Locate the cell with the specified text and output its [X, Y] center coordinate. 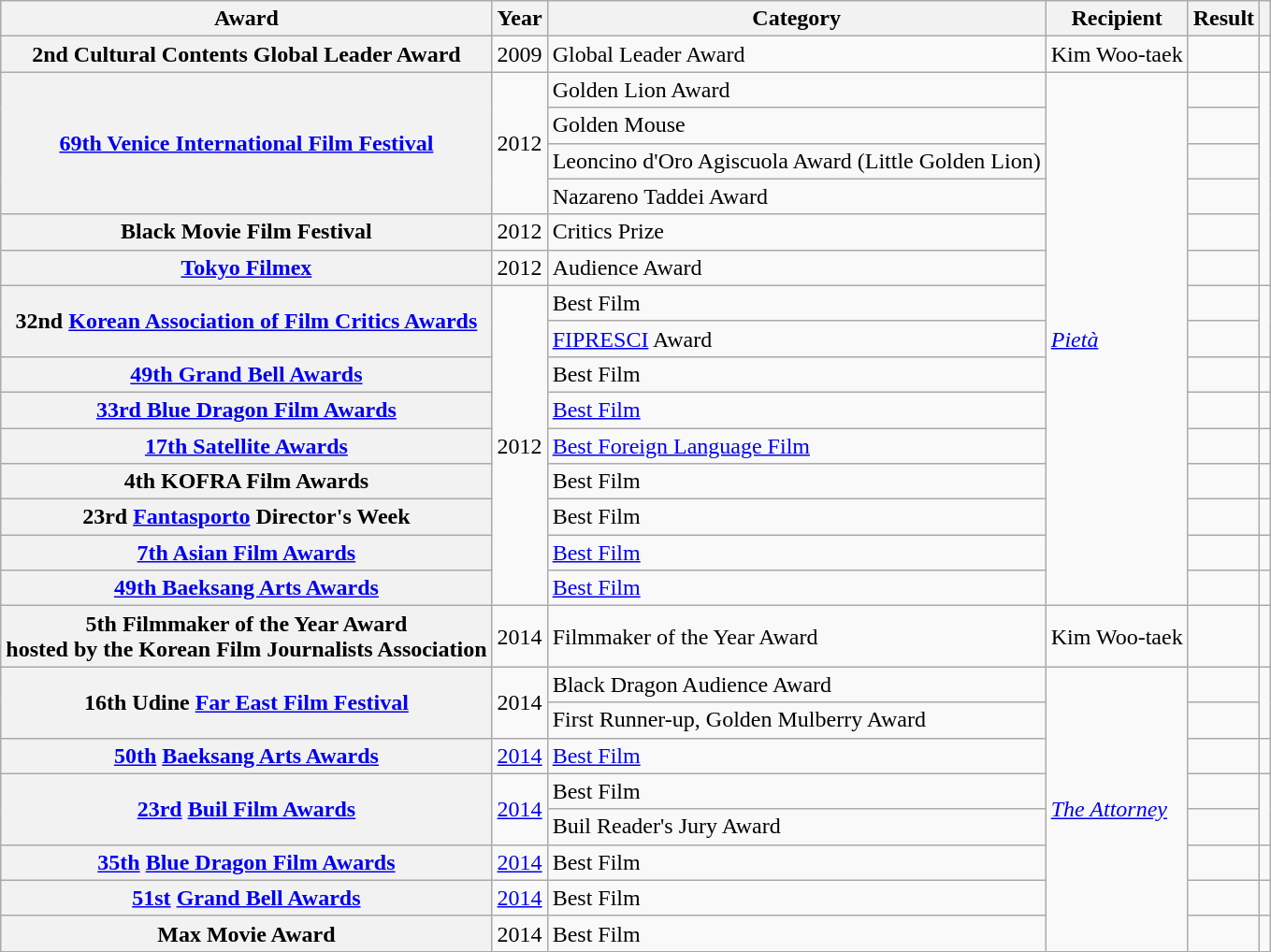
Year [520, 19]
Black Dragon Audience Award [797, 685]
Tokyo Filmex [247, 267]
16th Udine Far East Film Festival [247, 702]
Best Foreign Language Film [797, 446]
49th Grand Bell Awards [247, 374]
23rd Fantasporto Director's Week [247, 517]
Filmmaker of the Year Award [797, 636]
Audience Award [797, 267]
Max Movie Award [247, 933]
Golden Lion Award [797, 90]
Recipient [1117, 19]
7th Asian Film Awards [247, 553]
Golden Mouse [797, 125]
5th Filmmaker of the Year Award hosted by the Korean Film Journalists Association [247, 636]
Global Leader Award [797, 54]
49th Baeksang Arts Awards [247, 588]
Nazareno Taddei Award [797, 196]
FIPRESCI Award [797, 339]
Result [1223, 19]
Pietà [1117, 339]
Award [247, 19]
First Runner-up, Golden Mulberry Award [797, 720]
2nd Cultural Contents Global Leader Award [247, 54]
Buil Reader's Jury Award [797, 827]
69th Venice International Film Festival [247, 143]
2009 [520, 54]
Black Movie Film Festival [247, 232]
Leoncino d'Oro Agiscuola Award (Little Golden Lion) [797, 161]
33rd Blue Dragon Film Awards [247, 410]
The Attorney [1117, 809]
32nd Korean Association of Film Critics Awards [247, 321]
23rd Buil Film Awards [247, 809]
4th KOFRA Film Awards [247, 482]
50th Baeksang Arts Awards [247, 756]
Category [797, 19]
51st Grand Bell Awards [247, 898]
17th Satellite Awards [247, 446]
Critics Prize [797, 232]
35th Blue Dragon Film Awards [247, 862]
